Find where the given text appears and provide that cell's center as (X, Y) coordinate. 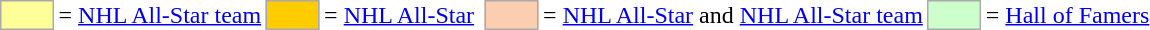
= NHL All-Star (400, 15)
= NHL All-Star and NHL All-Star team (734, 15)
= NHL All-Star team (160, 15)
